Locate the cell with the specified text and output its [x, y] center coordinate. 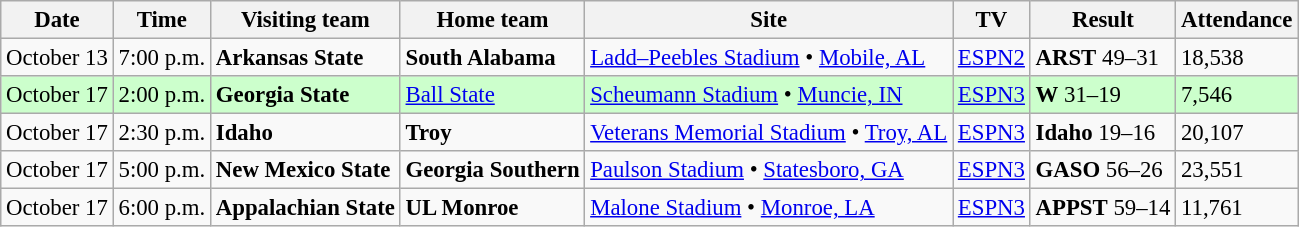
6:00 p.m. [162, 208]
23,551 [1237, 170]
Malone Stadium • Monroe, LA [769, 208]
South Alabama [492, 58]
TV [992, 20]
18,538 [1237, 58]
ESPN2 [992, 58]
7,546 [1237, 95]
Ball State [492, 95]
GASO 56–26 [1102, 170]
Ladd–Peebles Stadium • Mobile, AL [769, 58]
Arkansas State [306, 58]
20,107 [1237, 133]
2:00 p.m. [162, 95]
New Mexico State [306, 170]
Georgia Southern [492, 170]
Site [769, 20]
Idaho 19–16 [1102, 133]
Idaho [306, 133]
11,761 [1237, 208]
7:00 p.m. [162, 58]
Time [162, 20]
Result [1102, 20]
Scheumann Stadium • Muncie, IN [769, 95]
2:30 p.m. [162, 133]
Date [57, 20]
Attendance [1237, 20]
Appalachian State [306, 208]
Paulson Stadium • Statesboro, GA [769, 170]
5:00 p.m. [162, 170]
October 13 [57, 58]
Veterans Memorial Stadium • Troy, AL [769, 133]
W 31–19 [1102, 95]
Troy [492, 133]
Visiting team [306, 20]
ARST 49–31 [1102, 58]
UL Monroe [492, 208]
Home team [492, 20]
APPST 59–14 [1102, 208]
Georgia State [306, 95]
